Provide the (X, Y) coordinate of the cell's center where the given text is located.  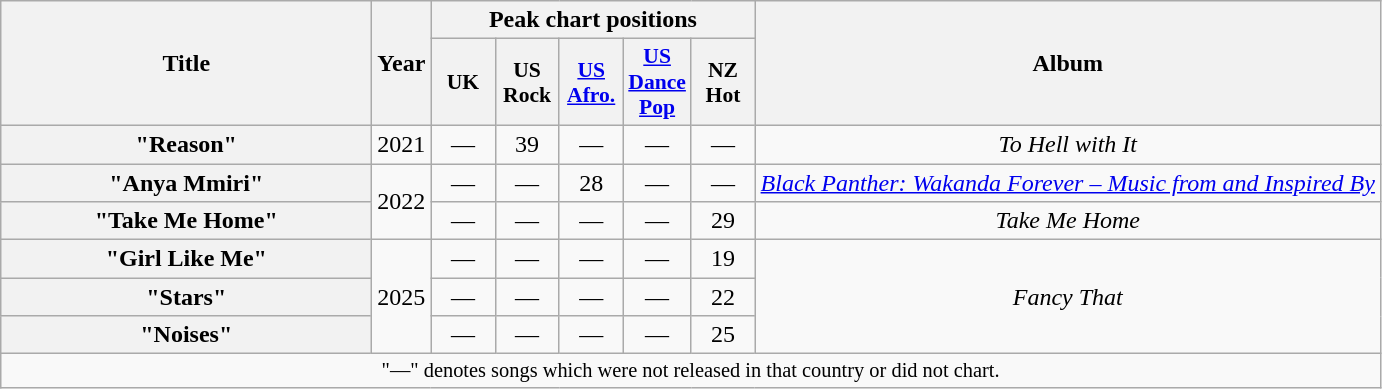
2022 (402, 202)
Take Me Home (1068, 221)
USDancePop (657, 82)
Peak chart positions (593, 20)
"Reason" (186, 144)
"Anya Mmiri" (186, 183)
Album (1068, 64)
"Stars" (186, 297)
28 (591, 183)
NZHot (723, 82)
Title (186, 64)
22 (723, 297)
"Noises" (186, 335)
"—" denotes songs which were not released in that country or did not chart. (691, 371)
19 (723, 259)
25 (723, 335)
To Hell with It (1068, 144)
Fancy That (1068, 297)
2021 (402, 144)
USAfro. (591, 82)
39 (527, 144)
"Girl Like Me" (186, 259)
USRock (527, 82)
2025 (402, 297)
Year (402, 64)
Black Panther: Wakanda Forever – Music from and Inspired By (1068, 183)
UK (463, 82)
29 (723, 221)
"Take Me Home" (186, 221)
